Find where the given text appears and provide that cell's center as [X, Y] coordinate. 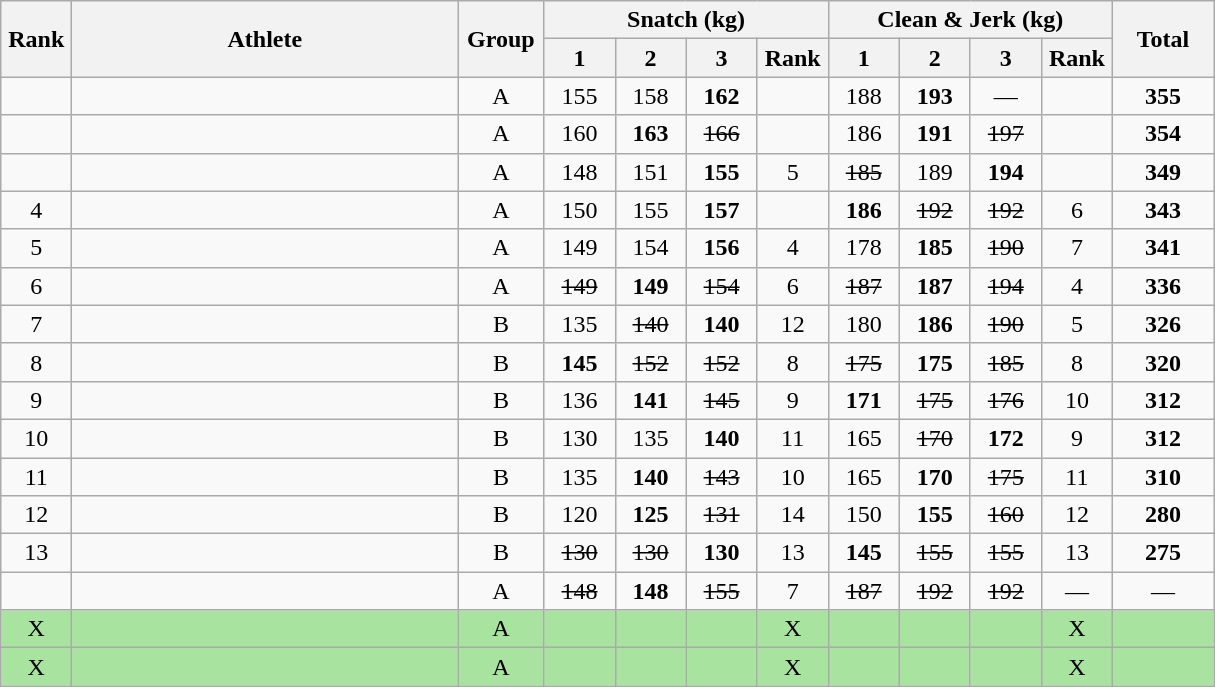
197 [1006, 134]
131 [722, 515]
171 [864, 400]
343 [1162, 210]
355 [1162, 96]
310 [1162, 477]
Total [1162, 39]
172 [1006, 438]
354 [1162, 134]
Athlete [265, 39]
143 [722, 477]
157 [722, 210]
180 [864, 324]
176 [1006, 400]
188 [864, 96]
Group [501, 39]
163 [650, 134]
141 [650, 400]
341 [1162, 248]
280 [1162, 515]
193 [934, 96]
125 [650, 515]
320 [1162, 362]
178 [864, 248]
349 [1162, 172]
336 [1162, 286]
326 [1162, 324]
162 [722, 96]
120 [580, 515]
189 [934, 172]
166 [722, 134]
151 [650, 172]
158 [650, 96]
136 [580, 400]
14 [792, 515]
191 [934, 134]
Clean & Jerk (kg) [970, 20]
275 [1162, 553]
156 [722, 248]
Snatch (kg) [686, 20]
